Return [x, y] of the center of cell containing provided text 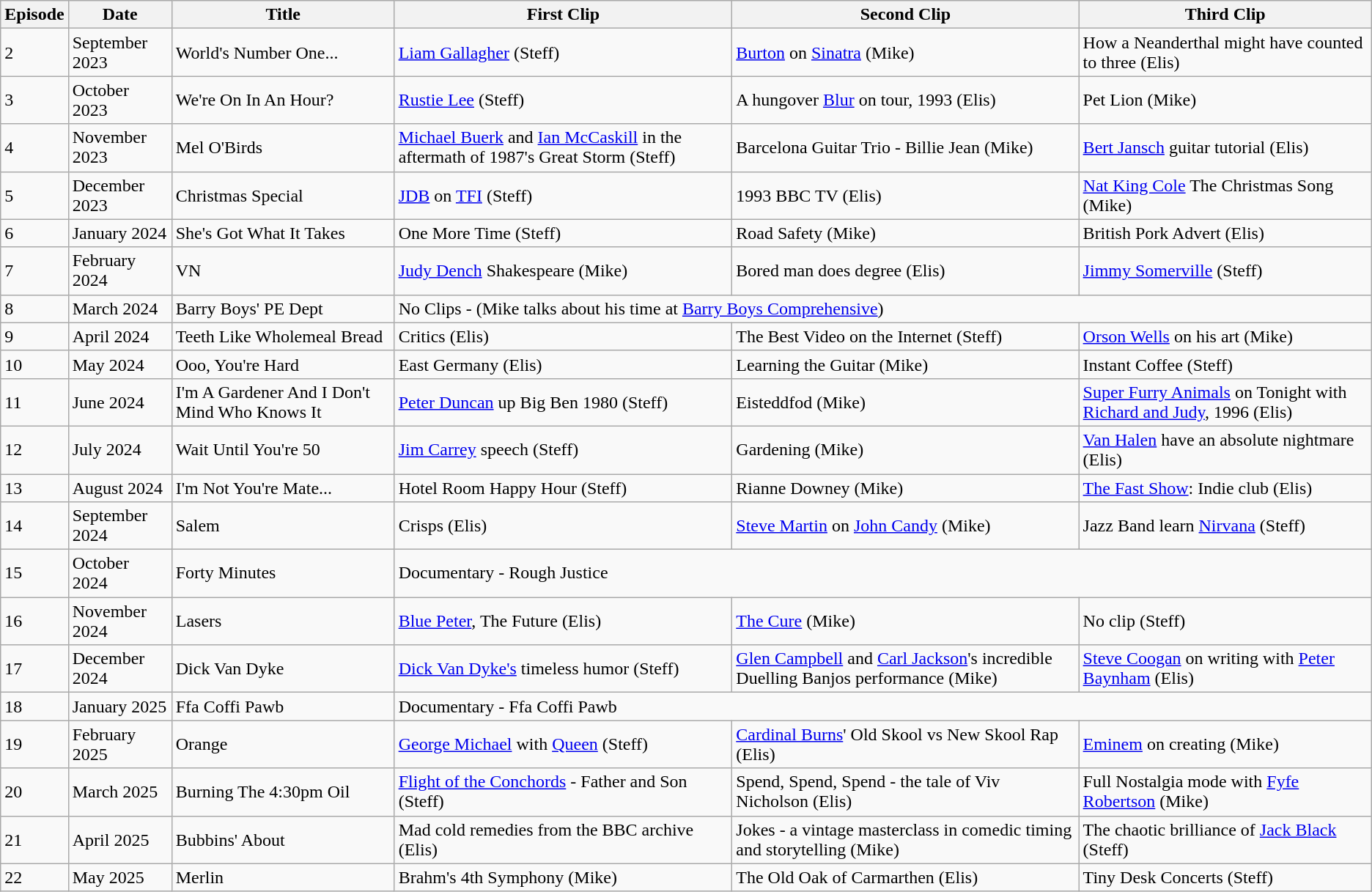
Mad cold remedies from the BBC archive (Elis) [563, 840]
Merlin [283, 877]
Salem [283, 526]
Episode [34, 15]
Judy Dench Shakespeare (Mike) [563, 271]
January 2024 [120, 233]
February 2025 [120, 745]
Gardening (Mike) [906, 450]
Eminem on creating (Mike) [1225, 745]
Barry Boys' PE Dept [283, 309]
Barcelona Guitar Trio - Billie Jean (Mike) [906, 148]
First Clip [563, 15]
7 [34, 271]
She's Got What It Takes [283, 233]
6 [34, 233]
Forty Minutes [283, 573]
World's Number One... [283, 53]
Super Furry Animals on Tonight with Richard and Judy, 1996 (Elis) [1225, 402]
Learning the Guitar (Mike) [906, 364]
17 [34, 668]
Burton on Sinatra (Mike) [906, 53]
January 2025 [120, 707]
Third Clip [1225, 15]
Dick Van Dyke [283, 668]
3 [34, 100]
21 [34, 840]
British Pork Advert (Elis) [1225, 233]
June 2024 [120, 402]
A hungover Blur on tour, 1993 (Elis) [906, 100]
Glen Campbell and Carl Jackson's incredible Duelling Banjos performance (Mike) [906, 668]
5 [34, 195]
Date [120, 15]
14 [34, 526]
Orson Wells on his art (Mike) [1225, 336]
VN [283, 271]
8 [34, 309]
August 2024 [120, 487]
Ffa Coffi Pawb [283, 707]
15 [34, 573]
Hotel Room Happy Hour (Steff) [563, 487]
Eisteddfod (Mike) [906, 402]
16 [34, 622]
Pet Lion (Mike) [1225, 100]
Lasers [283, 622]
March 2024 [120, 309]
Steve Coogan on writing with Peter Baynham (Elis) [1225, 668]
Bubbins' About [283, 840]
We're On In An Hour? [283, 100]
Brahm's 4th Symphony (Mike) [563, 877]
Documentary - Ffa Coffi Pawb [882, 707]
Orange [283, 745]
How a Neanderthal might have counted to three (Elis) [1225, 53]
Ooo, You're Hard [283, 364]
JDB on TFI (Steff) [563, 195]
Road Safety (Mike) [906, 233]
July 2024 [120, 450]
Title [283, 15]
9 [34, 336]
September 2023 [120, 53]
October 2023 [120, 100]
April 2024 [120, 336]
November 2023 [120, 148]
20 [34, 792]
13 [34, 487]
No Clips - (Mike talks about his time at Barry Boys Comprehensive) [882, 309]
Jimmy Somerville (Steff) [1225, 271]
Teeth Like Wholemeal Bread [283, 336]
Wait Until You're 50 [283, 450]
I'm Not You're Mate... [283, 487]
October 2024 [120, 573]
4 [34, 148]
The Old Oak of Carmarthen (Elis) [906, 877]
Bored man does degree (Elis) [906, 271]
Jokes - a vintage masterclass in comedic timing and storytelling (Mike) [906, 840]
March 2025 [120, 792]
Jazz Band learn Nirvana (Steff) [1225, 526]
1993 BBC TV (Elis) [906, 195]
Steve Martin on John Candy (Mike) [906, 526]
Dick Van Dyke's timeless humor (Steff) [563, 668]
Spend, Spend, Spend - the tale of Viv Nicholson (Elis) [906, 792]
Cardinal Burns' Old Skool vs New Skool Rap (Elis) [906, 745]
George Michael with Queen (Steff) [563, 745]
Documentary - Rough Justice [882, 573]
18 [34, 707]
Crisps (Elis) [563, 526]
Nat King Cole The Christmas Song (Mike) [1225, 195]
Rianne Downey (Mike) [906, 487]
Rustie Lee (Steff) [563, 100]
September 2024 [120, 526]
12 [34, 450]
22 [34, 877]
East Germany (Elis) [563, 364]
February 2024 [120, 271]
Jim Carrey speech (Steff) [563, 450]
December 2024 [120, 668]
December 2023 [120, 195]
Blue Peter, The Future (Elis) [563, 622]
Peter Duncan up Big Ben 1980 (Steff) [563, 402]
No clip (Steff) [1225, 622]
The Cure (Mike) [906, 622]
May 2025 [120, 877]
The Best Video on the Internet (Steff) [906, 336]
Critics (Elis) [563, 336]
Burning The 4:30pm Oil [283, 792]
May 2024 [120, 364]
The Fast Show: Indie club (Elis) [1225, 487]
Michael Buerk and Ian McCaskill in the aftermath of 1987's Great Storm (Steff) [563, 148]
Flight of the Conchords - Father and Son (Steff) [563, 792]
April 2025 [120, 840]
Instant Coffee (Steff) [1225, 364]
19 [34, 745]
10 [34, 364]
Full Nostalgia mode with Fyfe Robertson (Mike) [1225, 792]
Mel O'Birds [283, 148]
2 [34, 53]
The chaotic brilliance of Jack Black (Steff) [1225, 840]
One More Time (Steff) [563, 233]
Van Halen have an absolute nightmare (Elis) [1225, 450]
Bert Jansch guitar tutorial (Elis) [1225, 148]
11 [34, 402]
I'm A Gardener And I Don't Mind Who Knows It [283, 402]
Tiny Desk Concerts (Steff) [1225, 877]
Liam Gallagher (Steff) [563, 53]
Christmas Special [283, 195]
November 2024 [120, 622]
Second Clip [906, 15]
